Output the (X, Y) coordinate of the center of the cell containing the given text.  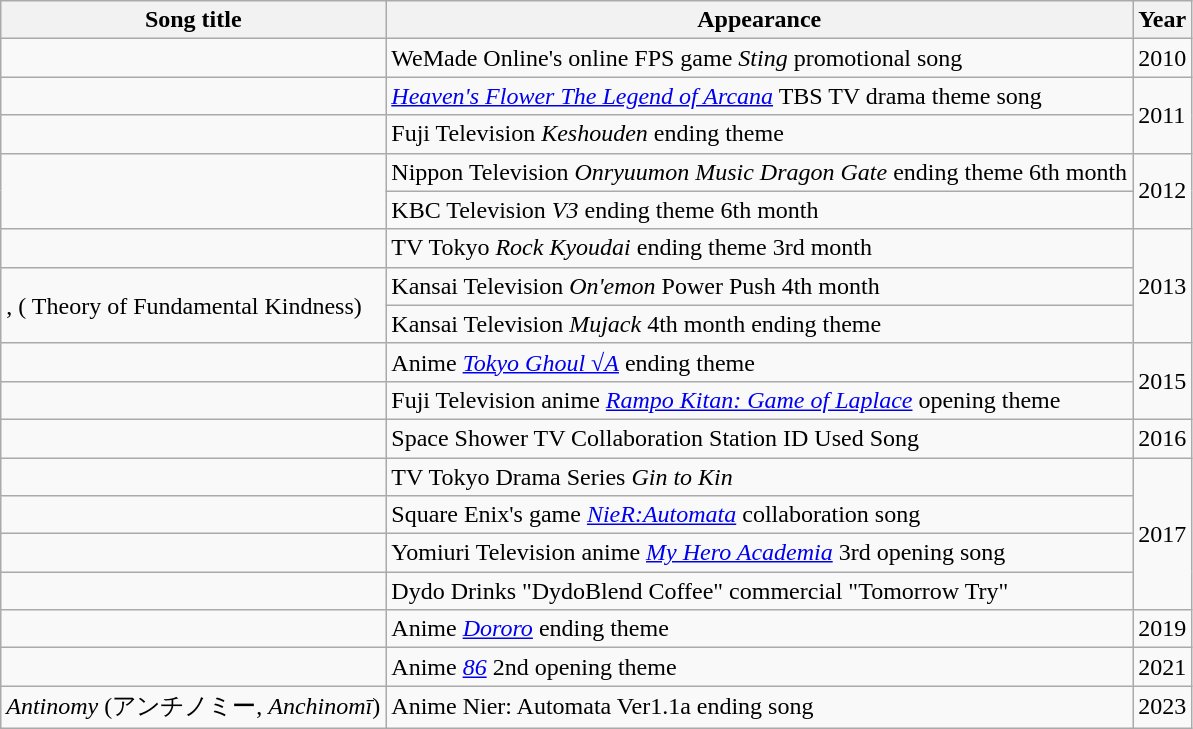
2023 (1162, 708)
Anime Dororo ending theme (760, 629)
Appearance (760, 20)
Year (1162, 20)
TV Tokyo Drama Series Gin to Kin (760, 477)
Fuji Television anime Rampo Kitan: Game of Laplace opening theme (760, 400)
2012 (1162, 191)
2019 (1162, 629)
2013 (1162, 286)
2010 (1162, 58)
Kansai Television Mujack 4th month ending theme (760, 324)
Anime Tokyo Ghoul √A ending theme (760, 362)
Anime 86 2nd opening theme (760, 667)
Kansai Television On'emon Power Push 4th month (760, 286)
Square Enix's game NieR:Automata collaboration song (760, 515)
Yomiuri Television anime My Hero Academia 3rd opening song (760, 553)
Dydo Drinks "DydoBlend Coffee" commercial "Tomorrow Try" (760, 591)
KBC Television V3 ending theme 6th month (760, 210)
WeMade Online's online FPS game Sting promotional song (760, 58)
2021 (1162, 667)
Space Shower TV Collaboration Station ID Used Song (760, 438)
TV Tokyo Rock Kyoudai ending theme 3rd month (760, 248)
2016 (1162, 438)
Antinomy (アンチノミー, Anchinomī) (194, 708)
, ( Theory of Fundamental Kindness) (194, 305)
2017 (1162, 534)
2015 (1162, 381)
Nippon Television Onryuumon Music Dragon Gate ending theme 6th month (760, 172)
2011 (1162, 115)
Song title (194, 20)
Fuji Television Keshouden ending theme (760, 134)
Heaven's Flower The Legend of Arcana TBS TV drama theme song (760, 96)
Anime Nier: Automata Ver1.1a ending song (760, 708)
